Return (x, y) of the center of cell containing provided text 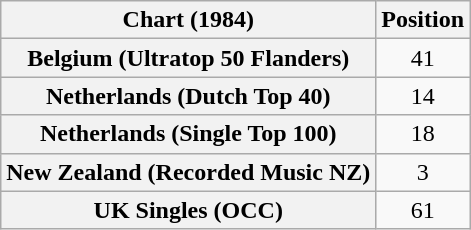
61 (423, 210)
Belgium (Ultratop 50 Flanders) (188, 58)
Chart (1984) (188, 20)
New Zealand (Recorded Music NZ) (188, 172)
18 (423, 134)
UK Singles (OCC) (188, 210)
41 (423, 58)
Netherlands (Dutch Top 40) (188, 96)
Netherlands (Single Top 100) (188, 134)
3 (423, 172)
14 (423, 96)
Position (423, 20)
